Determine the (x, y) coordinate at the center of the cell enclosing the given text.  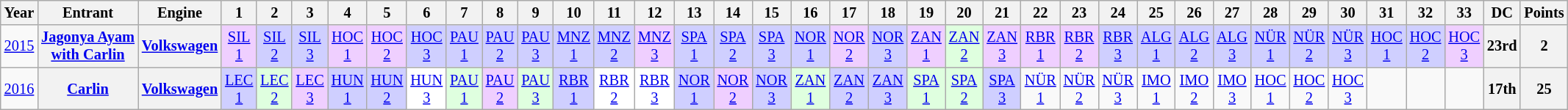
ALG2 (1195, 46)
2016 (19, 89)
Points (1544, 12)
15 (772, 12)
MNZ1 (573, 46)
Jagonya Ayamwith Carlin (88, 46)
5 (387, 12)
26 (1195, 12)
Engine (179, 12)
18 (888, 12)
32 (1426, 12)
12 (654, 12)
14 (734, 12)
16 (810, 12)
3 (309, 12)
19 (926, 12)
1 (239, 12)
DC (1502, 12)
ALG3 (1232, 46)
13 (694, 12)
SIL1 (239, 46)
IMO2 (1195, 89)
LEC1 (239, 89)
HUN3 (426, 89)
30 (1348, 12)
6 (426, 12)
MNZ3 (654, 46)
24 (1117, 12)
29 (1309, 12)
22 (1041, 12)
27 (1232, 12)
33 (1464, 12)
HUN1 (348, 89)
31 (1386, 12)
Carlin (88, 89)
9 (535, 12)
8 (500, 12)
LEC2 (274, 89)
17 (850, 12)
IMO3 (1232, 89)
LEC3 (309, 89)
MNZ2 (615, 46)
ALG1 (1156, 46)
11 (615, 12)
HUN2 (387, 89)
SIL2 (274, 46)
21 (1002, 12)
7 (465, 12)
4 (348, 12)
23rd (1502, 46)
IMO1 (1156, 89)
23 (1079, 12)
28 (1270, 12)
20 (964, 12)
17th (1502, 89)
SIL3 (309, 46)
10 (573, 12)
2015 (19, 46)
Entrant (88, 12)
Year (19, 12)
